Find where the given text appears and provide that cell's center as [x, y] coordinate. 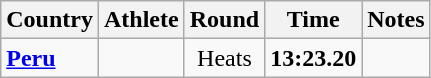
Country [50, 20]
Peru [50, 58]
13:23.20 [314, 58]
Time [314, 20]
Notes [396, 20]
Round [224, 20]
Athlete [141, 20]
Heats [224, 58]
